Find where the given text appears and provide that cell's center as [X, Y] coordinate. 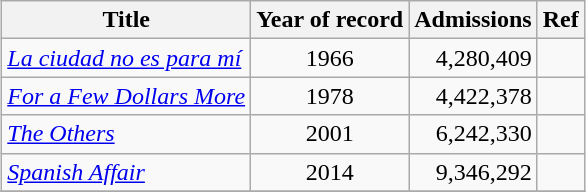
Admissions [473, 20]
Title [126, 20]
The Others [126, 134]
For a Few Dollars More [126, 96]
Spanish Affair [126, 172]
9,346,292 [473, 172]
2001 [330, 134]
La ciudad no es para mí [126, 58]
2014 [330, 172]
1966 [330, 58]
6,242,330 [473, 134]
Ref [560, 20]
1978 [330, 96]
Year of record [330, 20]
4,422,378 [473, 96]
4,280,409 [473, 58]
